Provide the (x, y) coordinate of the cell's center where the given text is located.  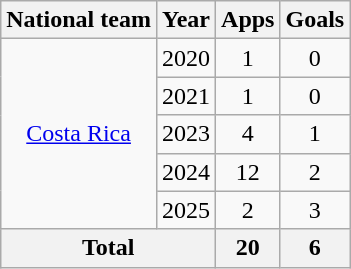
2023 (186, 134)
3 (315, 210)
12 (248, 172)
20 (248, 248)
National team (79, 20)
Apps (248, 20)
Goals (315, 20)
Year (186, 20)
2020 (186, 58)
Total (108, 248)
6 (315, 248)
Costa Rica (79, 134)
2024 (186, 172)
2021 (186, 96)
4 (248, 134)
2025 (186, 210)
